Detect which cell encompasses the target text, then output its [X, Y] center coordinate. 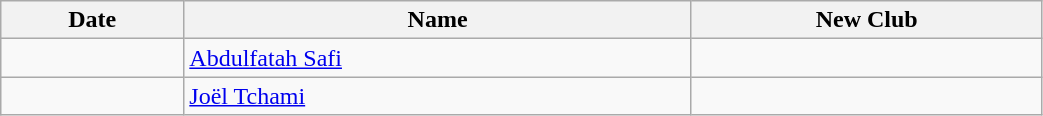
New Club [866, 20]
Abdulfatah Safi [438, 58]
Date [92, 20]
Joël Tchami [438, 96]
Name [438, 20]
